For the text-containing cell, return its midpoint in (X, Y) coordinate format. 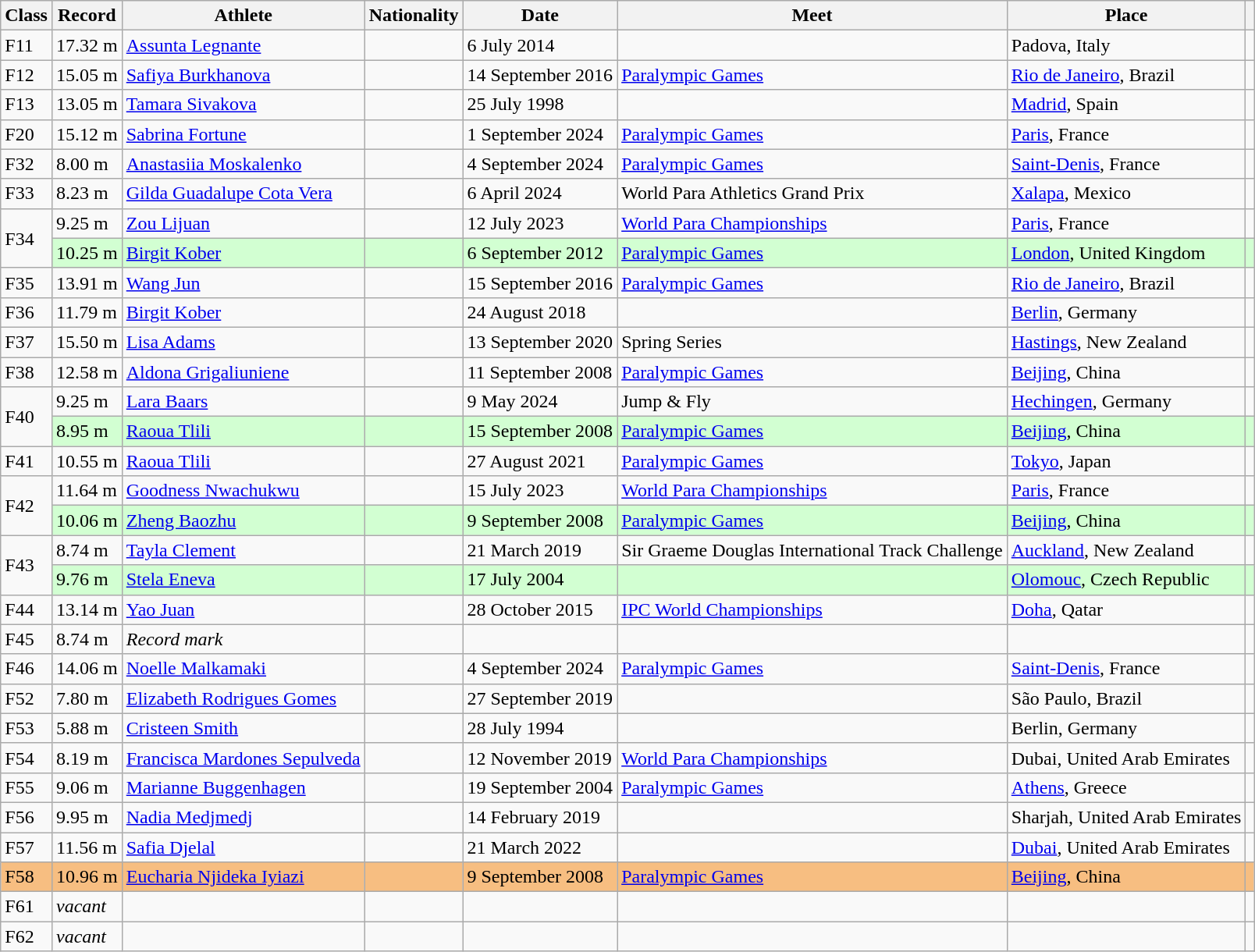
Record mark (244, 639)
Date (540, 16)
19 September 2004 (540, 787)
F13 (27, 105)
15.05 m (87, 75)
6 July 2014 (540, 45)
11.56 m (87, 847)
8.95 m (87, 432)
Zheng Baozhu (244, 520)
Yao Juan (244, 609)
17 July 2004 (540, 580)
11.64 m (87, 491)
F41 (27, 461)
14 February 2019 (540, 817)
7.80 m (87, 698)
F12 (27, 75)
15.50 m (87, 342)
F57 (27, 847)
Marianne Buggenhagen (244, 787)
F55 (27, 787)
F35 (27, 282)
6 April 2024 (540, 194)
Spring Series (812, 342)
28 October 2015 (540, 609)
Sabrina Fortune (244, 134)
F33 (27, 194)
F53 (27, 728)
F62 (27, 936)
12 July 2023 (540, 223)
Goodness Nwachukwu (244, 491)
Nationality (414, 16)
London, United Kingdom (1126, 253)
Wang Jun (244, 282)
5.88 m (87, 728)
Lara Baars (244, 402)
Elizabeth Rodrigues Gomes (244, 698)
Olomouc, Czech Republic (1126, 580)
9.76 m (87, 580)
Xalapa, Mexico (1126, 194)
10.96 m (87, 877)
Tamara Sivakova (244, 105)
F58 (27, 877)
10.25 m (87, 253)
Anastasiia Moskalenko (244, 164)
F40 (27, 417)
14.06 m (87, 669)
Tokyo, Japan (1126, 461)
F32 (27, 164)
São Paulo, Brazil (1126, 698)
10.55 m (87, 461)
Auckland, New Zealand (1126, 550)
F11 (27, 45)
Stela Eneva (244, 580)
Jump & Fly (812, 402)
Record (87, 16)
F56 (27, 817)
9 May 2024 (540, 402)
12 November 2019 (540, 758)
27 September 2019 (540, 698)
Athlete (244, 16)
25 July 1998 (540, 105)
F61 (27, 907)
Padova, Italy (1126, 45)
Lisa Adams (244, 342)
F38 (27, 372)
9.06 m (87, 787)
Zou Lijuan (244, 223)
Safiya Burkhanova (244, 75)
F36 (27, 312)
F52 (27, 698)
Meet (812, 16)
Eucharia Njideka Iyiazi (244, 877)
F20 (27, 134)
Class (27, 16)
Cristeen Smith (244, 728)
28 July 1994 (540, 728)
15 July 2023 (540, 491)
Aldona Grigaliuniene (244, 372)
13.05 m (87, 105)
Francisca Mardones Sepulveda (244, 758)
Nadia Medjmedj (244, 817)
27 August 2021 (540, 461)
Tayla Clement (244, 550)
24 August 2018 (540, 312)
Doha, Qatar (1126, 609)
Gilda Guadalupe Cota Vera (244, 194)
21 March 2019 (540, 550)
14 September 2016 (540, 75)
F34 (27, 238)
8.00 m (87, 164)
10.06 m (87, 520)
Sharjah, United Arab Emirates (1126, 817)
11.79 m (87, 312)
Athens, Greece (1126, 787)
F37 (27, 342)
F54 (27, 758)
13.14 m (87, 609)
1 September 2024 (540, 134)
15 September 2016 (540, 282)
F44 (27, 609)
World Para Athletics Grand Prix (812, 194)
Hastings, New Zealand (1126, 342)
F43 (27, 565)
IPC World Championships (812, 609)
Sir Graeme Douglas International Track Challenge (812, 550)
F45 (27, 639)
8.19 m (87, 758)
15 September 2008 (540, 432)
Place (1126, 16)
11 September 2008 (540, 372)
12.58 m (87, 372)
F46 (27, 669)
8.23 m (87, 194)
Hechingen, Germany (1126, 402)
Safia Djelal (244, 847)
Noelle Malkamaki (244, 669)
13.91 m (87, 282)
13 September 2020 (540, 342)
15.12 m (87, 134)
Assunta Legnante (244, 45)
17.32 m (87, 45)
9.95 m (87, 817)
Madrid, Spain (1126, 105)
6 September 2012 (540, 253)
21 March 2022 (540, 847)
F42 (27, 506)
